Return the [X, Y] coordinate for the center point of the cell that contains the specified text.  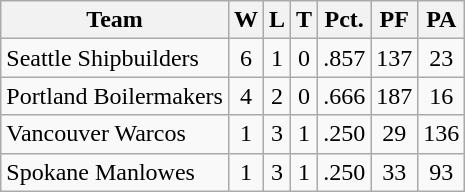
33 [394, 172]
16 [442, 96]
137 [394, 58]
.666 [344, 96]
PF [394, 20]
Spokane Manlowes [115, 172]
PA [442, 20]
4 [246, 96]
Portland Boilermakers [115, 96]
Pct. [344, 20]
6 [246, 58]
2 [278, 96]
L [278, 20]
T [304, 20]
187 [394, 96]
W [246, 20]
136 [442, 134]
Vancouver Warcos [115, 134]
23 [442, 58]
93 [442, 172]
Team [115, 20]
Seattle Shipbuilders [115, 58]
.857 [344, 58]
29 [394, 134]
